Scan for the cell matching the given text and deliver its [x, y] coordinate at center. 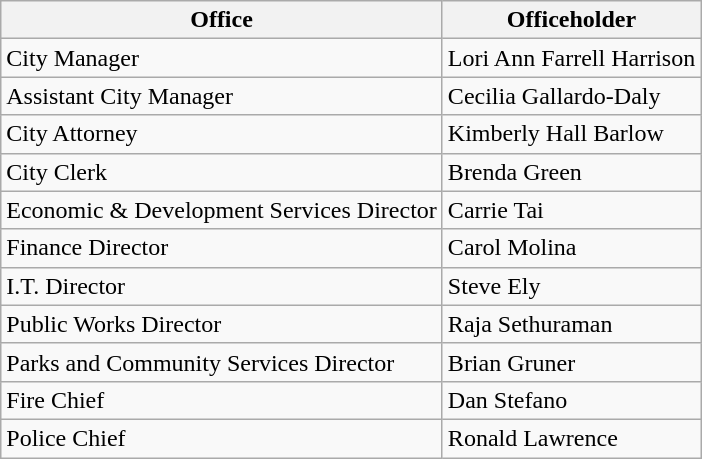
City Attorney [222, 134]
Cecilia Gallardo-Daly [571, 96]
Brenda Green [571, 172]
Economic & Development Services Director [222, 210]
I.T. Director [222, 286]
Lori Ann Farrell Harrison [571, 58]
Fire Chief [222, 400]
Carrie Tai [571, 210]
City Manager [222, 58]
Assistant City Manager [222, 96]
Officeholder [571, 20]
Parks and Community Services Director [222, 362]
Police Chief [222, 438]
Raja Sethuraman [571, 324]
Office [222, 20]
Public Works Director [222, 324]
Brian Gruner [571, 362]
Carol Molina [571, 248]
Steve Ely [571, 286]
Kimberly Hall Barlow [571, 134]
Finance Director [222, 248]
Ronald Lawrence [571, 438]
Dan Stefano [571, 400]
City Clerk [222, 172]
